Find where the given text appears and provide that cell's center as (X, Y) coordinate. 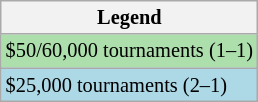
Legend (130, 17)
$25,000 tournaments (2–1) (130, 85)
$50/60,000 tournaments (1–1) (130, 51)
